Extract the [X, Y] coordinate from the center of the cell holding the provided text.  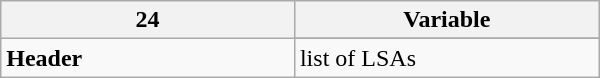
24 [148, 20]
list of LSAs [446, 58]
Variable [446, 20]
Header [148, 58]
